Identify which cell holds the provided text, then report its [x, y] central coordinate. 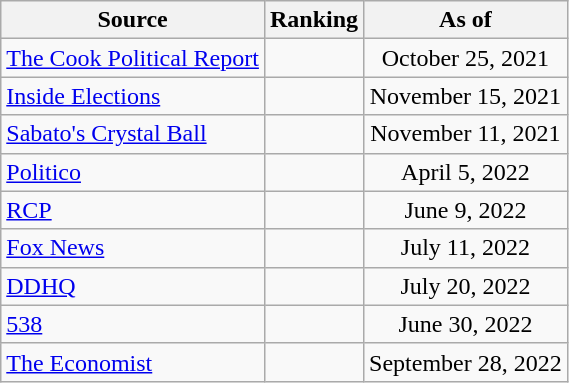
Politico [133, 172]
Ranking [314, 20]
The Economist [133, 362]
DDHQ [133, 286]
538 [133, 324]
October 25, 2021 [466, 58]
Fox News [133, 248]
June 30, 2022 [466, 324]
June 9, 2022 [466, 210]
Source [133, 20]
July 20, 2022 [466, 286]
Inside Elections [133, 96]
November 15, 2021 [466, 96]
RCP [133, 210]
September 28, 2022 [466, 362]
The Cook Political Report [133, 58]
As of [466, 20]
Sabato's Crystal Ball [133, 134]
November 11, 2021 [466, 134]
July 11, 2022 [466, 248]
April 5, 2022 [466, 172]
